Capture the cell that displays the provided text and extract its (x, y) central coordinate. 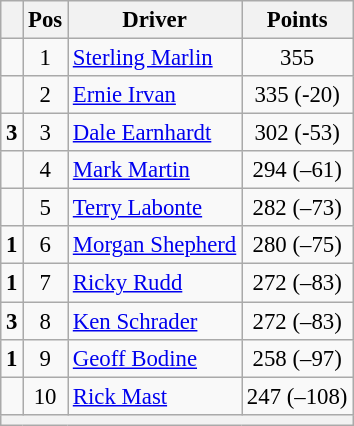
247 (–108) (298, 396)
Ricky Rudd (155, 283)
335 (-20) (298, 95)
Morgan Shepherd (155, 245)
282 (–73) (298, 208)
258 (–97) (298, 358)
8 (46, 321)
Driver (155, 20)
Rick Mast (155, 396)
302 (-53) (298, 133)
10 (46, 396)
5 (46, 208)
Geoff Bodine (155, 358)
Ernie Irvan (155, 95)
Dale Earnhardt (155, 133)
Sterling Marlin (155, 58)
7 (46, 283)
280 (–75) (298, 245)
Points (298, 20)
Terry Labonte (155, 208)
6 (46, 245)
Mark Martin (155, 170)
355 (298, 58)
Ken Schrader (155, 321)
4 (46, 170)
Pos (46, 20)
2 (46, 95)
9 (46, 358)
294 (–61) (298, 170)
